Extract the [X, Y] coordinate from the center of the cell holding the provided text.  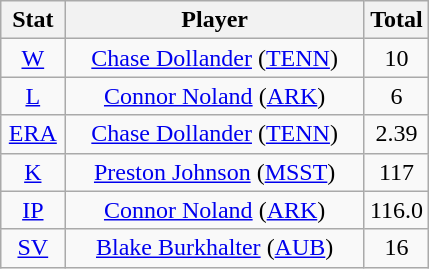
116.0 [396, 210]
Player [214, 20]
W [33, 58]
L [33, 96]
Stat [33, 20]
SV [33, 248]
K [33, 172]
6 [396, 96]
Total [396, 20]
Blake Burkhalter (AUB) [214, 248]
16 [396, 248]
10 [396, 58]
2.39 [396, 134]
117 [396, 172]
ERA [33, 134]
IP [33, 210]
Preston Johnson (MSST) [214, 172]
